Search for the cell housing the specified text and yield its [X, Y] center coordinate. 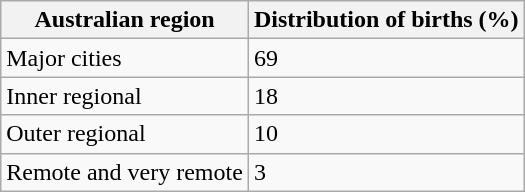
69 [386, 58]
3 [386, 172]
10 [386, 134]
Major cities [125, 58]
Australian region [125, 20]
Remote and very remote [125, 172]
Distribution of births (%) [386, 20]
18 [386, 96]
Outer regional [125, 134]
Inner regional [125, 96]
